Output the [x, y] coordinate of the center of the cell containing the given text.  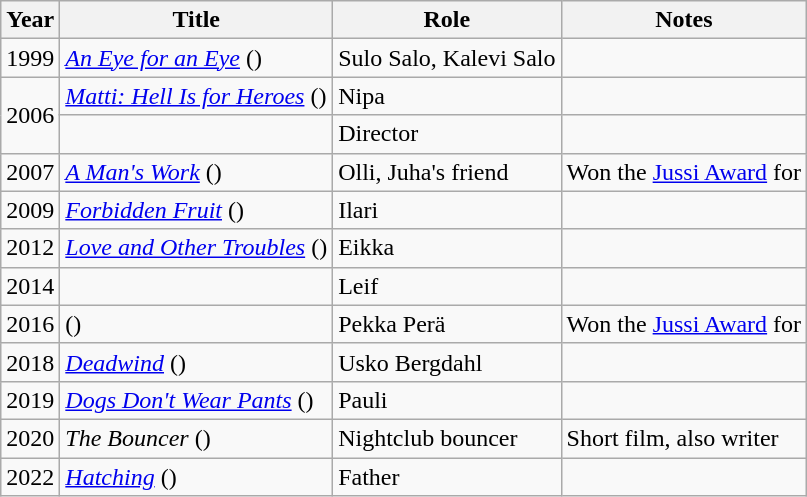
() [196, 324]
2022 [30, 477]
Pekka Perä [447, 324]
Director [447, 134]
The Bouncer () [196, 438]
2009 [30, 210]
2019 [30, 400]
A Man's Work () [196, 172]
Hatching () [196, 477]
Nightclub bouncer [447, 438]
Deadwind () [196, 362]
2012 [30, 248]
Eikka [447, 248]
Leif [447, 286]
2014 [30, 286]
2018 [30, 362]
Ilari [447, 210]
Matti: Hell Is for Heroes () [196, 96]
Role [447, 20]
Title [196, 20]
Year [30, 20]
Usko Bergdahl [447, 362]
Sulo Salo, Kalevi Salo [447, 58]
2016 [30, 324]
Forbidden Fruit () [196, 210]
Father [447, 477]
Olli, Juha's friend [447, 172]
Love and Other Troubles () [196, 248]
2007 [30, 172]
Pauli [447, 400]
Dogs Don't Wear Pants () [196, 400]
2006 [30, 115]
Nipa [447, 96]
2020 [30, 438]
Short film, also writer [684, 438]
An Eye for an Eye () [196, 58]
Notes [684, 20]
1999 [30, 58]
